Search for the cell housing the specified text and yield its (X, Y) center coordinate. 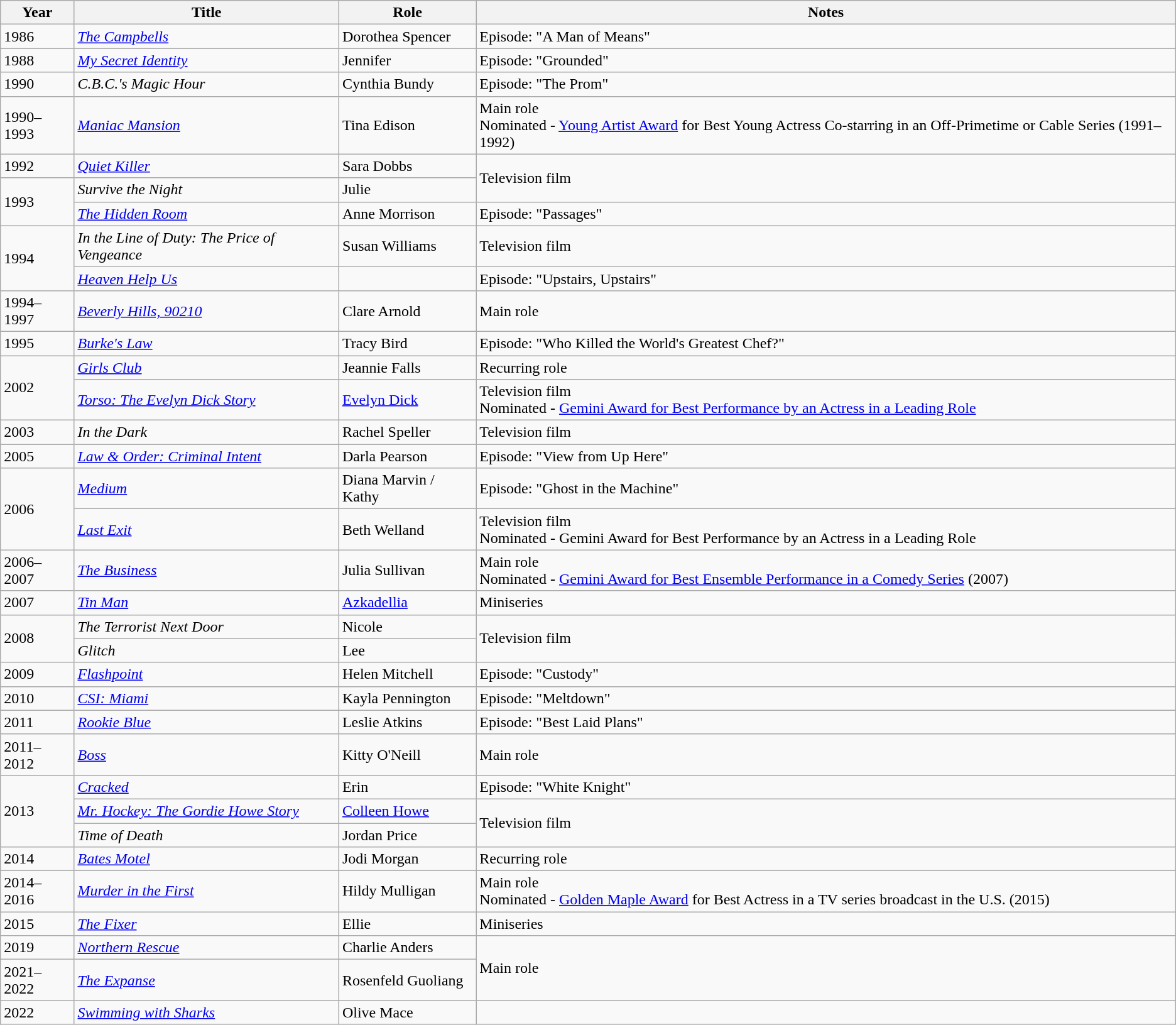
C.B.C.'s Magic Hour (206, 84)
Colleen Howe (407, 811)
1994 (38, 258)
Lee (407, 650)
2014 (38, 859)
2013 (38, 811)
Julie (407, 190)
Erin (407, 787)
2007 (38, 603)
Beverly Hills, 90210 (206, 310)
Olive Mace (407, 1012)
2015 (38, 924)
Episode: "Passages" (825, 214)
Leslie Atkins (407, 722)
Rookie Blue (206, 722)
Nicole (407, 627)
Cracked (206, 787)
Ellie (407, 924)
Title (206, 13)
The Hidden Room (206, 214)
Survive the Night (206, 190)
1994–1997 (38, 310)
Notes (825, 13)
Kayla Pennington (407, 698)
2006 (38, 509)
Mr. Hockey: The Gordie Howe Story (206, 811)
Evelyn Dick (407, 400)
Darla Pearson (407, 456)
Torso: The Evelyn Dick Story (206, 400)
Murder in the First (206, 891)
The Business (206, 571)
Azkadellia (407, 603)
Glitch (206, 650)
Helen Mitchell (407, 674)
Jennifer (407, 60)
In the Dark (206, 432)
Northern Rescue (206, 948)
Tin Man (206, 603)
In the Line of Duty: The Price of Vengeance (206, 246)
2011–2012 (38, 754)
My Secret Identity (206, 60)
Episode: "Ghost in the Machine" (825, 489)
1990–1993 (38, 125)
Flashpoint (206, 674)
2014–2016 (38, 891)
Swimming with Sharks (206, 1012)
The Terrorist Next Door (206, 627)
Medium (206, 489)
Year (38, 13)
Main roleNominated - Gemini Award for Best Ensemble Performance in a Comedy Series (2007) (825, 571)
Episode: "View from Up Here" (825, 456)
Episode: "Custody" (825, 674)
2005 (38, 456)
The Expanse (206, 980)
2021–2022 (38, 980)
The Fixer (206, 924)
Dorothea Spencer (407, 36)
Episode: "A Man of Means" (825, 36)
2003 (38, 432)
2009 (38, 674)
Anne Morrison (407, 214)
Jeannie Falls (407, 368)
2010 (38, 698)
Girls Club (206, 368)
Clare Arnold (407, 310)
Charlie Anders (407, 948)
Boss (206, 754)
2011 (38, 722)
Beth Welland (407, 529)
Episode: "Best Laid Plans" (825, 722)
Main roleNominated - Golden Maple Award for Best Actress in a TV series broadcast in the U.S. (2015) (825, 891)
Susan Williams (407, 246)
Episode: "The Prom" (825, 84)
2022 (38, 1012)
Diana Marvin / Kathy (407, 489)
Main roleNominated - Young Artist Award for Best Young Actress Co-starring in an Off-Primetime or Cable Series (1991–1992) (825, 125)
Cynthia Bundy (407, 84)
Hildy Mulligan (407, 891)
Quiet Killer (206, 166)
CSI: Miami (206, 698)
Tracy Bird (407, 343)
1990 (38, 84)
1995 (38, 343)
Role (407, 13)
Jodi Morgan (407, 859)
Rosenfeld Guoliang (407, 980)
Jordan Price (407, 835)
2019 (38, 948)
Kitty O'Neill (407, 754)
Rachel Speller (407, 432)
2006–2007 (38, 571)
1992 (38, 166)
Bates Motel (206, 859)
Episode: "Upstairs, Upstairs" (825, 278)
Time of Death (206, 835)
Episode: "Who Killed the World's Greatest Chef?" (825, 343)
Burke's Law (206, 343)
Tina Edison (407, 125)
Heaven Help Us (206, 278)
1993 (38, 202)
Julia Sullivan (407, 571)
Episode: "White Knight" (825, 787)
1988 (38, 60)
Sara Dobbs (407, 166)
Law & Order: Criminal Intent (206, 456)
Episode: "Meltdown" (825, 698)
1986 (38, 36)
Last Exit (206, 529)
Episode: "Grounded" (825, 60)
The Campbells (206, 36)
2002 (38, 388)
2008 (38, 639)
Maniac Mansion (206, 125)
